Find where the given text appears and provide that cell's center as (x, y) coordinate. 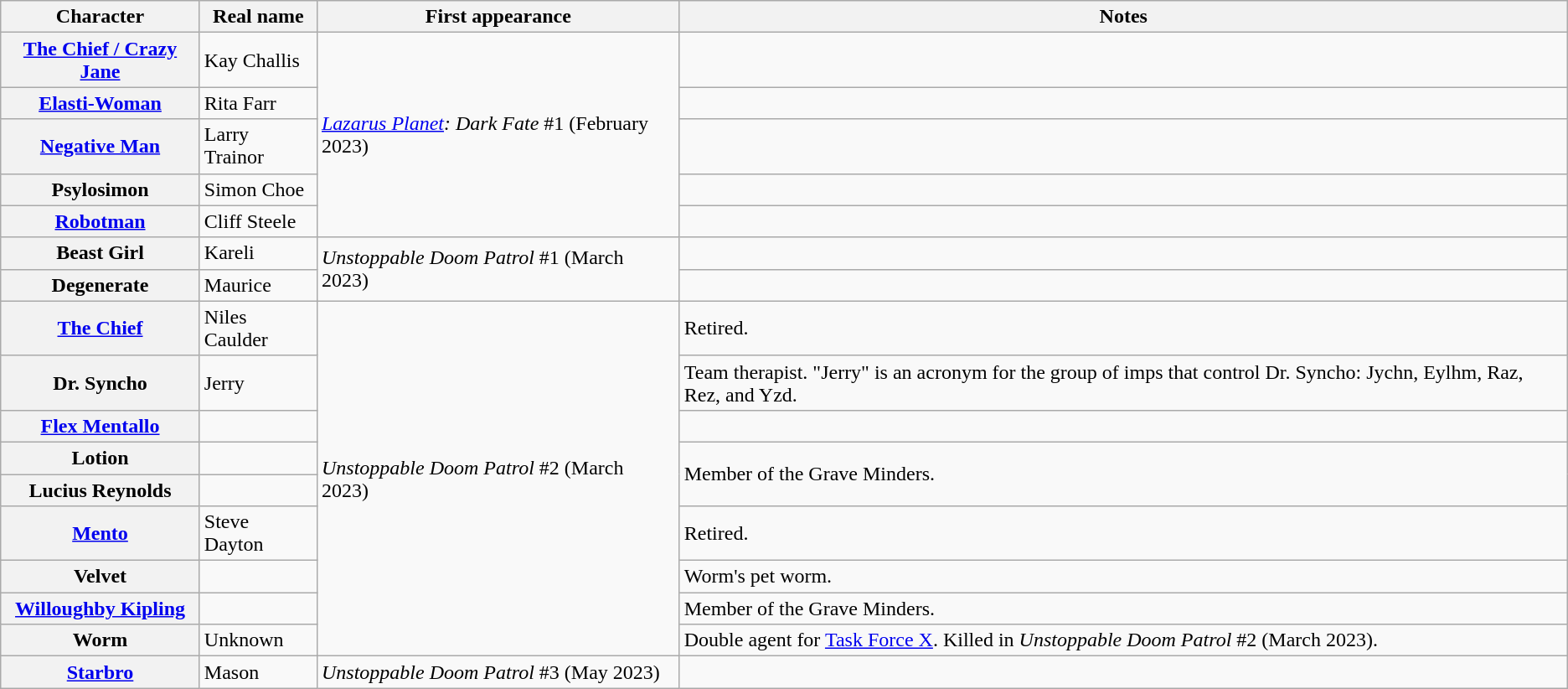
Worm's pet worm. (1123, 577)
Worm (101, 640)
Robotman (101, 221)
Simon Choe (258, 189)
Kay Challis (258, 60)
First appearance (498, 17)
Character (101, 17)
Velvet (101, 577)
The Chief (101, 329)
Double agent for Task Force X. Killed in Unstoppable Doom Patrol #2 (March 2023). (1123, 640)
Flex Mentallo (101, 426)
Mason (258, 672)
Unknown (258, 640)
Niles Caulder (258, 329)
Mento (101, 533)
Lotion (101, 458)
Unstoppable Doom Patrol #1 (March 2023) (498, 269)
Dr. Syncho (101, 382)
Jerry (258, 382)
Maurice (258, 285)
Steve Dayton (258, 533)
Team therapist. "Jerry" is an acronym for the group of imps that control Dr. Syncho: Jychn, Eylhm, Raz, Rez, and Yzd. (1123, 382)
Lazarus Planet: Dark Fate #1 (February 2023) (498, 135)
Negative Man (101, 146)
Unstoppable Doom Patrol #2 (March 2023) (498, 479)
Elasti-Woman (101, 103)
Cliff Steele (258, 221)
Lucius Reynolds (101, 490)
Kareli (258, 253)
Unstoppable Doom Patrol #3 (May 2023) (498, 672)
Psylosimon (101, 189)
Notes (1123, 17)
The Chief / Crazy Jane (101, 60)
Willoughby Kipling (101, 609)
Rita Farr (258, 103)
Beast Girl (101, 253)
Degenerate (101, 285)
Starbro (101, 672)
Real name (258, 17)
Larry Trainor (258, 146)
